Find where the given text appears and provide that cell's center as (x, y) coordinate. 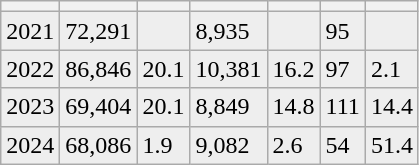
72,291 (98, 31)
2.1 (392, 69)
14.8 (294, 107)
9,082 (228, 145)
8,849 (228, 107)
95 (342, 31)
54 (342, 145)
1.9 (164, 145)
86,846 (98, 69)
69,404 (98, 107)
2023 (30, 107)
2024 (30, 145)
8,935 (228, 31)
2.6 (294, 145)
14.4 (392, 107)
68,086 (98, 145)
51.4 (392, 145)
2022 (30, 69)
111 (342, 107)
16.2 (294, 69)
97 (342, 69)
10,381 (228, 69)
2021 (30, 31)
